Output the [X, Y] coordinate of the center of the cell containing the given text.  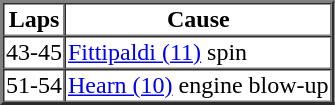
43-45 [34, 52]
Fittipaldi (11) spin [198, 52]
Cause [198, 20]
51-54 [34, 86]
Hearn (10) engine blow-up [198, 86]
Laps [34, 20]
